Return (X, Y) of the center of cell containing provided text 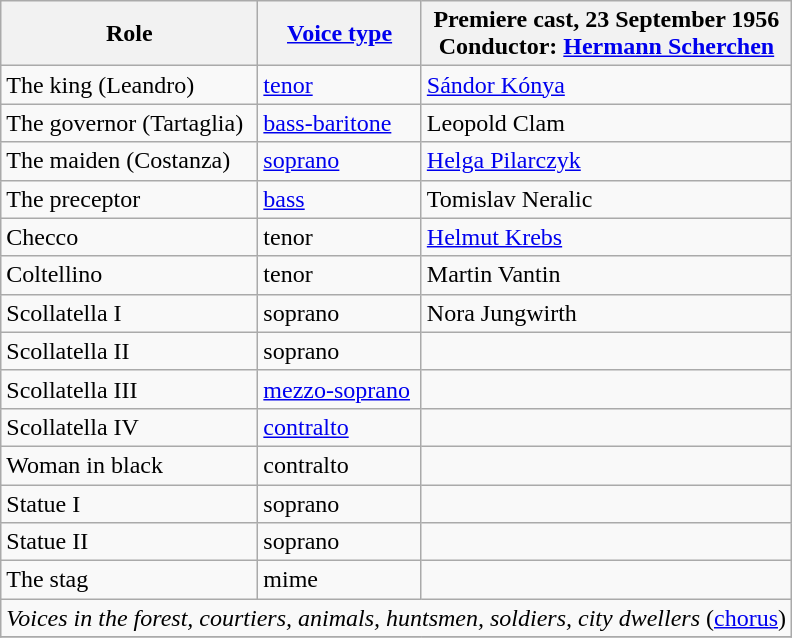
The king (Leandro) (130, 85)
Role (130, 34)
Leopold Clam (606, 123)
The governor (Tartaglia) (130, 123)
Statue I (130, 503)
Checco (130, 237)
Nora Jungwirth (606, 313)
mezzo-soprano (340, 389)
Statue II (130, 542)
bass (340, 199)
Scollatella IV (130, 427)
Coltellino (130, 275)
The preceptor (130, 199)
Tomislav Neralic (606, 199)
Voices in the forest, courtiers, animals, huntsmen, soldiers, city dwellers (chorus) (396, 618)
Woman in black (130, 465)
bass-baritone (340, 123)
The maiden (Costanza) (130, 161)
Scollatella II (130, 351)
Helmut Krebs (606, 237)
Scollatella III (130, 389)
Martin Vantin (606, 275)
Scollatella I (130, 313)
Helga Pilarczyk (606, 161)
The stag (130, 580)
Premiere cast, 23 September 1956Conductor: Hermann Scherchen (606, 34)
Voice type (340, 34)
mime (340, 580)
Sándor Kónya (606, 85)
